Output the (X, Y) coordinate of the center of the cell containing the given text.  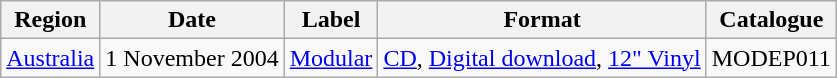
Australia (50, 58)
MODEP011 (771, 58)
Label (331, 20)
CD, Digital download, 12" Vinyl (542, 58)
Format (542, 20)
Date (192, 20)
1 November 2004 (192, 58)
Modular (331, 58)
Catalogue (771, 20)
Region (50, 20)
